Capture the cell that displays the provided text and extract its (X, Y) central coordinate. 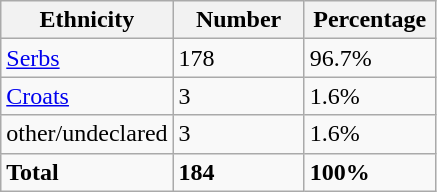
Croats (87, 96)
Total (87, 172)
178 (238, 58)
100% (370, 172)
Serbs (87, 58)
Percentage (370, 20)
184 (238, 172)
other/undeclared (87, 134)
Number (238, 20)
96.7% (370, 58)
Ethnicity (87, 20)
